Detect which cell encompasses the target text, then output its (x, y) center coordinate. 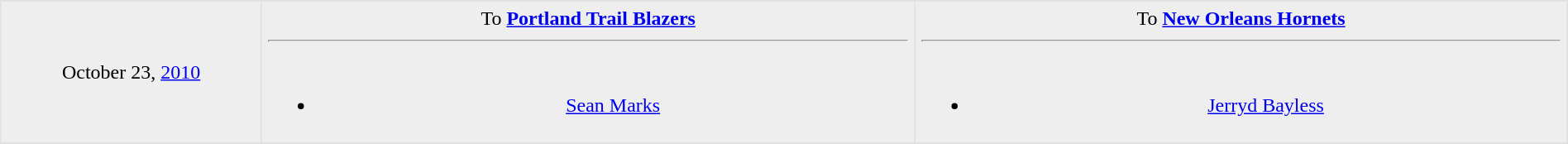
October 23, 2010 (131, 72)
To Portland Trail Blazers Sean Marks (587, 72)
To New Orleans Hornets Jerryd Bayless (1241, 72)
